Scan for the cell matching the given text and deliver its [x, y] coordinate at center. 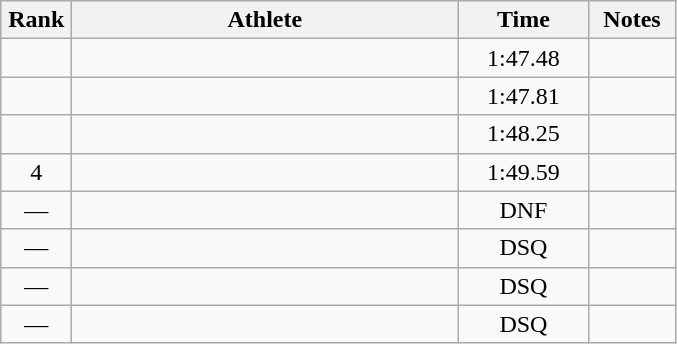
1:49.59 [524, 172]
DNF [524, 210]
1:48.25 [524, 134]
4 [36, 172]
1:47.48 [524, 58]
Time [524, 20]
Athlete [265, 20]
1:47.81 [524, 96]
Notes [632, 20]
Rank [36, 20]
